Pinpoint the cell where the given text exists, returning its [X, Y] midpoint coordinate. 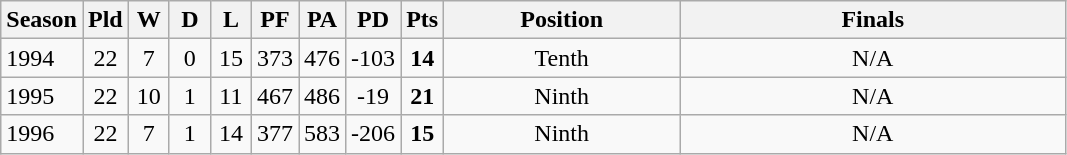
PD [374, 20]
-206 [374, 134]
21 [422, 96]
373 [274, 58]
467 [274, 96]
L [230, 20]
Season [42, 20]
1996 [42, 134]
10 [148, 96]
PF [274, 20]
0 [190, 58]
Position [562, 20]
W [148, 20]
Pts [422, 20]
1995 [42, 96]
-19 [374, 96]
11 [230, 96]
1994 [42, 58]
476 [322, 58]
Finals [873, 20]
PA [322, 20]
Pld [105, 20]
Tenth [562, 58]
377 [274, 134]
486 [322, 96]
583 [322, 134]
-103 [374, 58]
D [190, 20]
